Determine the [x, y] coordinate at the center of the cell enclosing the given text.  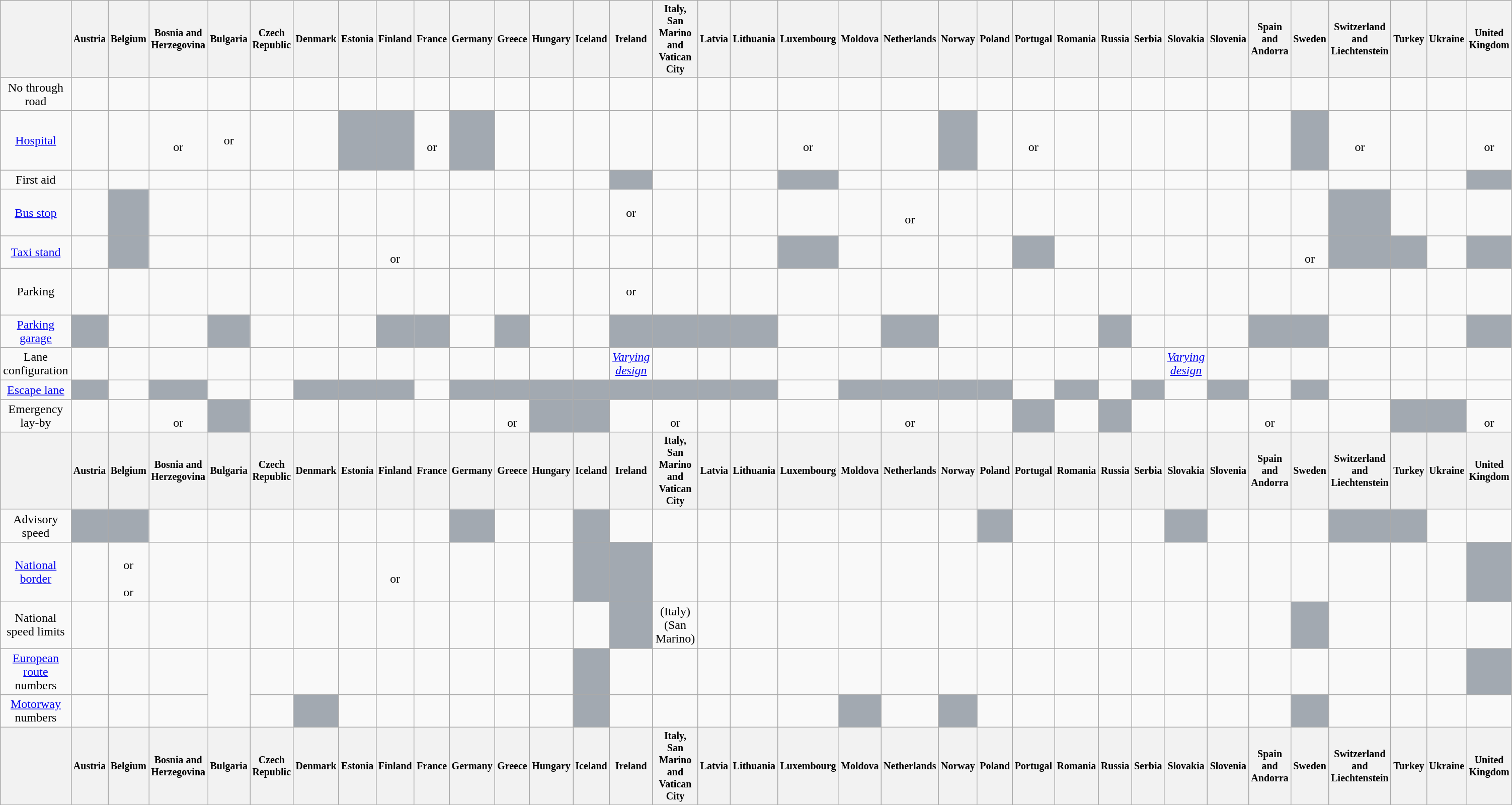
oror [129, 572]
(Italy)(San Marino) [675, 625]
Lane configuration [36, 364]
National speed limits [36, 625]
Parking garage [36, 331]
European route numbers [36, 671]
Parking [36, 292]
Bus stop [36, 212]
No through road [36, 94]
Motorway numbers [36, 711]
Hospital [36, 140]
Escape lane [36, 390]
National border [36, 572]
Emergency lay-by [36, 416]
First aid [36, 180]
Taxi stand [36, 252]
Advisory speed [36, 525]
